Identify which cell holds the provided text, then report its (x, y) central coordinate. 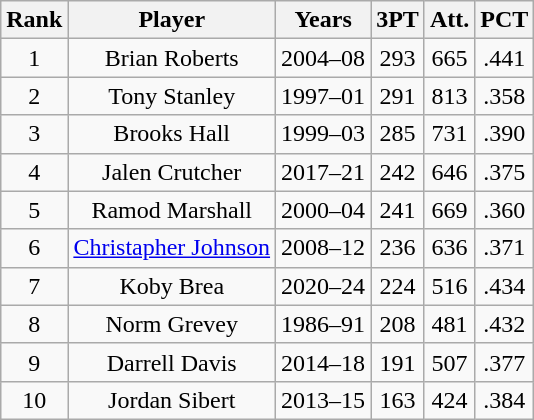
5 (34, 210)
.375 (504, 172)
4 (34, 172)
8 (34, 324)
285 (398, 134)
665 (449, 58)
Years (324, 20)
224 (398, 286)
.384 (504, 400)
2020–24 (324, 286)
Christapher Johnson (172, 248)
2000–04 (324, 210)
3 (34, 134)
2014–18 (324, 362)
.360 (504, 210)
163 (398, 400)
10 (34, 400)
Player (172, 20)
Koby Brea (172, 286)
Rank (34, 20)
3PT (398, 20)
424 (449, 400)
Jordan Sibert (172, 400)
2004–08 (324, 58)
PCT (504, 20)
236 (398, 248)
.377 (504, 362)
813 (449, 96)
208 (398, 324)
731 (449, 134)
.371 (504, 248)
Tony Stanley (172, 96)
Norm Grevey (172, 324)
Att. (449, 20)
291 (398, 96)
Ramod Marshall (172, 210)
7 (34, 286)
293 (398, 58)
1999–03 (324, 134)
.358 (504, 96)
Brian Roberts (172, 58)
2017–21 (324, 172)
Brooks Hall (172, 134)
Darrell Davis (172, 362)
516 (449, 286)
1997–01 (324, 96)
.432 (504, 324)
.434 (504, 286)
507 (449, 362)
1 (34, 58)
2008–12 (324, 248)
242 (398, 172)
191 (398, 362)
241 (398, 210)
481 (449, 324)
.441 (504, 58)
6 (34, 248)
.390 (504, 134)
669 (449, 210)
Jalen Crutcher (172, 172)
646 (449, 172)
9 (34, 362)
1986–91 (324, 324)
2013–15 (324, 400)
2 (34, 96)
636 (449, 248)
